Capture the cell that displays the provided text and extract its (X, Y) central coordinate. 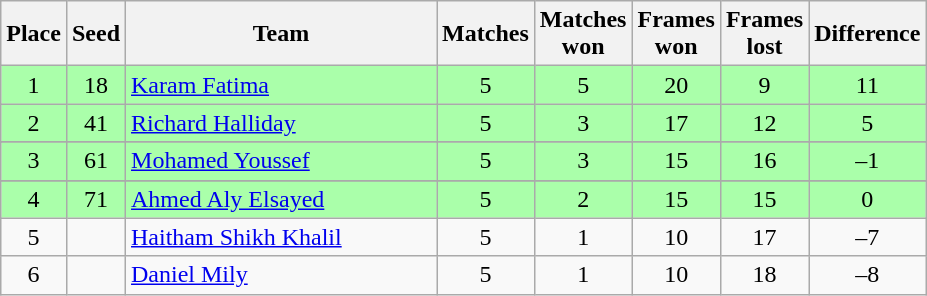
0 (868, 199)
4 (34, 199)
41 (96, 123)
Ahmed Aly Elsayed (282, 199)
–1 (868, 161)
61 (96, 161)
20 (676, 85)
Place (34, 34)
Mohamed Youssef (282, 161)
9 (764, 85)
–8 (868, 275)
Difference (868, 34)
Team (282, 34)
16 (764, 161)
Matches won (583, 34)
–7 (868, 237)
Richard Halliday (282, 123)
Daniel Mily (282, 275)
12 (764, 123)
Seed (96, 34)
11 (868, 85)
71 (96, 199)
6 (34, 275)
Frames lost (764, 34)
Karam Fatima (282, 85)
Frames won (676, 34)
Matches (486, 34)
Haitham Shikh Khalil (282, 237)
